Locate the cell with the specified text and output its [X, Y] center coordinate. 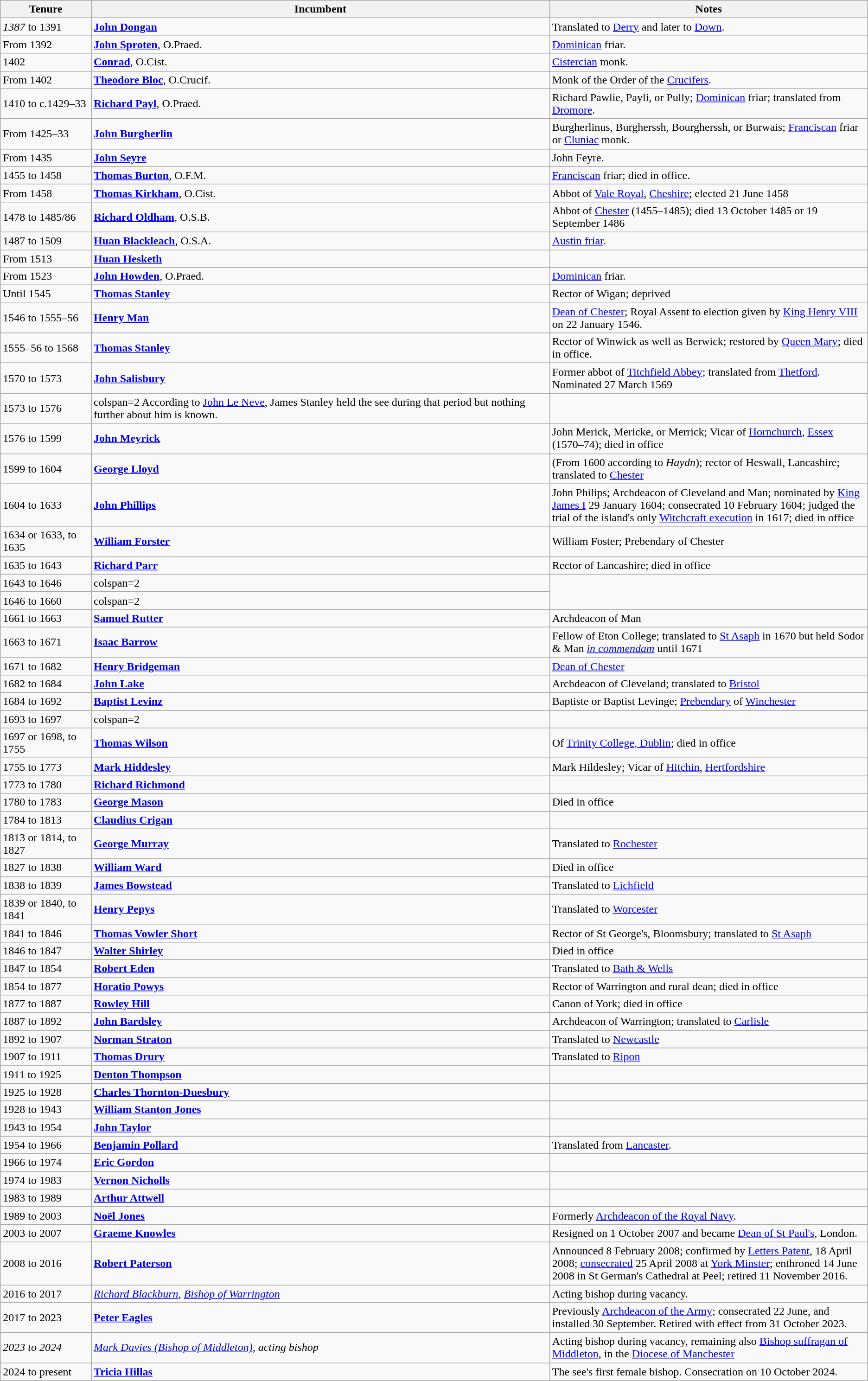
1684 to 1692 [46, 702]
Richard Parr [321, 565]
1693 to 1697 [46, 719]
James Bowstead [321, 885]
1983 to 1989 [46, 1198]
1635 to 1643 [46, 565]
1780 to 1783 [46, 802]
1877 to 1887 [46, 1004]
2016 to 2017 [46, 1293]
Robert Paterson [321, 1263]
Rector of Lancashire; died in office [708, 565]
1773 to 1780 [46, 785]
Austin friar. [708, 241]
Former abbot of Titchfield Abbey; translated from Thetford. Nominated 27 March 1569 [708, 378]
1555–56 to 1568 [46, 348]
Franciscan friar; died in office. [708, 175]
Eric Gordon [321, 1163]
Mark Hildesley; Vicar of Hitchin, Hertfordshire [708, 767]
Noël Jones [321, 1215]
William Forster [321, 542]
1813 or 1814, to 1827 [46, 844]
Thomas Kirkham, O.Cist. [321, 193]
Notes [708, 9]
1841 to 1846 [46, 933]
George Murray [321, 844]
Baptist Levinz [321, 702]
1697 or 1698, to 1755 [46, 743]
Mark Hiddesley [321, 767]
Richard Payl, O.Praed. [321, 104]
Of Trinity College, Dublin; died in office [708, 743]
Archdeacon of Cleveland; translated to Bristol [708, 684]
Mark Davies (Bishop of Middleton), acting bishop [321, 1348]
Cistercian monk. [708, 62]
Robert Eden [321, 968]
Archdeacon of Man [708, 618]
2008 to 2016 [46, 1263]
John Meyrick [321, 439]
Benjamin Pollard [321, 1145]
1784 to 1813 [46, 820]
Abbot of Chester (1455–1485); died 13 October 1485 or 19 September 1486 [708, 217]
Fellow of Eton College; translated to St Asaph in 1670 but held Sodor & Man in commendam until 1671 [708, 642]
Baptiste or Baptist Levinge; Prebendary of Winchester [708, 702]
John Bardsley [321, 1022]
Translated to Newcastle [708, 1039]
Until 1545 [46, 294]
John Howden, O.Praed. [321, 276]
1827 to 1838 [46, 868]
Thomas Vowler Short [321, 933]
Henry Man [321, 318]
1455 to 1458 [46, 175]
John Burgherlin [321, 134]
Canon of York; died in office [708, 1004]
1643 to 1646 [46, 583]
1663 to 1671 [46, 642]
1907 to 1911 [46, 1057]
Translated to Rochester [708, 844]
Peter Eagles [321, 1318]
Tricia Hillas [321, 1372]
Huan Blackleach, O.S.A. [321, 241]
(From 1600 according to Haydn); rector of Heswall, Lancashire; translated to Chester [708, 468]
Resigned on 1 October 2007 and became Dean of St Paul's, London. [708, 1233]
Monk of the Order of the Crucifers. [708, 80]
1887 to 1892 [46, 1022]
Acting bishop during vacancy, remaining also Bishop suffragan of Middleton, in the Diocese of Manchester [708, 1348]
From 1458 [46, 193]
Walter Shirley [321, 951]
Henry Pepys [321, 909]
Abbot of Vale Royal, Cheshire; elected 21 June 1458 [708, 193]
John Taylor [321, 1127]
1402 [46, 62]
Henry Bridgeman [321, 666]
1966 to 1974 [46, 1163]
John Seyre [321, 158]
1989 to 2003 [46, 1215]
George Lloyd [321, 468]
1573 to 1576 [46, 408]
Dean of Chester [708, 666]
Tenure [46, 9]
The see's first female bishop. Consecration on 10 October 2024. [708, 1372]
Translated to Bath & Wells [708, 968]
Richard Pawlie, Payli, or Pully; Dominican friar; translated from Dromore. [708, 104]
Rector of Wigan; deprived [708, 294]
Isaac Barrow [321, 642]
1599 to 1604 [46, 468]
1854 to 1877 [46, 986]
Thomas Drury [321, 1057]
Arthur Attwell [321, 1198]
1570 to 1573 [46, 378]
Charles Thornton-Duesbury [321, 1092]
1576 to 1599 [46, 439]
1410 to c.1429–33 [46, 104]
Samuel Rutter [321, 618]
2003 to 2007 [46, 1233]
George Mason [321, 802]
Richard Richmond [321, 785]
Translated to Worcester [708, 909]
Translated to Ripon [708, 1057]
1846 to 1847 [46, 951]
Dean of Chester; Royal Assent to election given by King Henry VIII on 22 January 1546. [708, 318]
Translated to Derry and later to Down. [708, 27]
1387 to 1391 [46, 27]
1847 to 1854 [46, 968]
Rowley Hill [321, 1004]
Translated from Lancaster. [708, 1145]
Acting bishop during vacancy. [708, 1293]
1925 to 1928 [46, 1092]
1604 to 1633 [46, 505]
Vernon Nicholls [321, 1180]
Theodore Bloc, O.Crucif. [321, 80]
2024 to present [46, 1372]
From 1523 [46, 276]
William Stanton Jones [321, 1110]
2017 to 2023 [46, 1318]
Graeme Knowles [321, 1233]
John Sproten, O.Praed. [321, 45]
From 1425–33 [46, 134]
John Dongan [321, 27]
Conrad, O.Cist. [321, 62]
From 1513 [46, 258]
1755 to 1773 [46, 767]
1911 to 1925 [46, 1074]
1682 to 1684 [46, 684]
Thomas Burton, O.F.M. [321, 175]
1634 or 1633, to 1635 [46, 542]
1646 to 1660 [46, 601]
1661 to 1663 [46, 618]
William Ward [321, 868]
Horatio Powys [321, 986]
Archdeacon of Warrington; translated to Carlisle [708, 1022]
Richard Oldham, O.S.B. [321, 217]
Previously Archdeacon of the Army; consecrated 22 June, and installed 30 September. Retired with effect from 31 October 2023. [708, 1318]
John Salisbury [321, 378]
Incumbent [321, 9]
1954 to 1966 [46, 1145]
1478 to 1485/86 [46, 217]
Translated to Lichfield [708, 885]
Thomas Wilson [321, 743]
1943 to 1954 [46, 1127]
John Feyre. [708, 158]
John Phillips [321, 505]
Rector of Winwick as well as Berwick; restored by Queen Mary; died in office. [708, 348]
1546 to 1555–56 [46, 318]
Claudius Crigan [321, 820]
1974 to 1983 [46, 1180]
2023 to 2024 [46, 1348]
Rector of Warrington and rural dean; died in office [708, 986]
John Merick, Mericke, or Merrick; Vicar of Hornchurch, Essex (1570–74); died in office [708, 439]
William Foster; Prebendary of Chester [708, 542]
Formerly Archdeacon of the Royal Navy. [708, 1215]
Richard Blackburn, Bishop of Warrington [321, 1293]
1928 to 1943 [46, 1110]
John Lake [321, 684]
Denton Thompson [321, 1074]
1839 or 1840, to 1841 [46, 909]
1892 to 1907 [46, 1039]
Huan Hesketh [321, 258]
From 1435 [46, 158]
colspan=2 According to John Le Neve, James Stanley held the see during that period but nothing further about him is known. [321, 408]
Burgherlinus, Burgherssh, Bourgherssh, or Burwais; Franciscan friar or Cluniac monk. [708, 134]
From 1392 [46, 45]
1487 to 1509 [46, 241]
Norman Straton [321, 1039]
Rector of St George's, Bloomsbury; translated to St Asaph [708, 933]
1838 to 1839 [46, 885]
1671 to 1682 [46, 666]
From 1402 [46, 80]
